Find where the given text appears and provide that cell's center as (X, Y) coordinate. 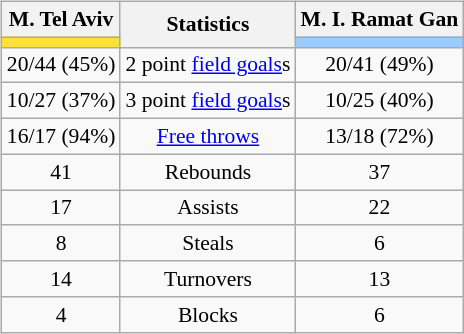
Assists (208, 208)
20/41 (49%) (379, 65)
Rebounds (208, 172)
37 (379, 172)
Blocks (208, 314)
Free throws (208, 136)
16/17 (94%) (62, 136)
13 (379, 279)
14 (62, 279)
2 point field goalss (208, 65)
Turnovers (208, 279)
M. Tel Aviv (62, 19)
Steals (208, 243)
20/44 (45%) (62, 65)
8 (62, 243)
41 (62, 172)
M. I. Ramat Gan (379, 19)
13/18 (72%) (379, 136)
3 point field goalss (208, 101)
10/27 (37%) (62, 101)
22 (379, 208)
4 (62, 314)
10/25 (40%) (379, 101)
17 (62, 208)
Statistics (208, 24)
